Locate the cell with the specified text and output its [x, y] center coordinate. 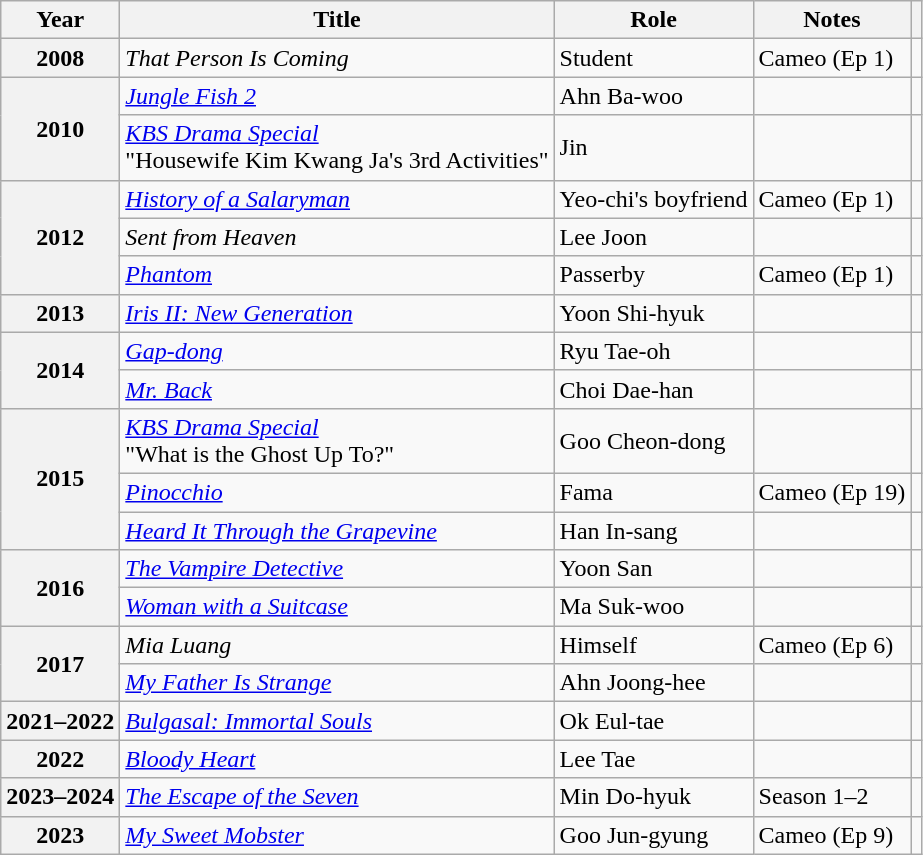
Min Do-hyuk [654, 797]
Sent from Heaven [337, 237]
The Vampire Detective [337, 569]
My Sweet Mobster [337, 835]
Han In-sang [654, 531]
The Escape of the Seven [337, 797]
Passerby [654, 275]
Bulgasal: Immortal Souls [337, 721]
2023 [60, 835]
Iris II: New Generation [337, 313]
Season 1–2 [832, 797]
2010 [60, 128]
2016 [60, 588]
2017 [60, 664]
Role [654, 20]
Fama [654, 492]
Bloody Heart [337, 759]
Phantom [337, 275]
2012 [60, 237]
2013 [60, 313]
Yoon San [654, 569]
Ryu Tae-oh [654, 351]
Ok Eul-tae [654, 721]
2008 [60, 58]
History of a Salaryman [337, 199]
Ahn Ba-woo [654, 96]
Cameo (Ep 19) [832, 492]
Lee Tae [654, 759]
Notes [832, 20]
2015 [60, 478]
My Father Is Strange [337, 683]
Choi Dae-han [654, 389]
KBS Drama Special"Housewife Kim Kwang Ja's 3rd Activities" [337, 148]
2023–2024 [60, 797]
Cameo (Ep 9) [832, 835]
Jin [654, 148]
Mr. Back [337, 389]
Himself [654, 645]
2021–2022 [60, 721]
Cameo (Ep 6) [832, 645]
Pinocchio [337, 492]
Lee Joon [654, 237]
Ahn Joong-hee [654, 683]
Gap-dong [337, 351]
Woman with a Suitcase [337, 607]
2014 [60, 370]
That Person Is Coming [337, 58]
Title [337, 20]
2022 [60, 759]
Heard It Through the Grapevine [337, 531]
Student [654, 58]
Goo Jun-gyung [654, 835]
Ma Suk-woo [654, 607]
Jungle Fish 2 [337, 96]
Yeo-chi's boyfriend [654, 199]
Year [60, 20]
Yoon Shi-hyuk [654, 313]
KBS Drama Special"What is the Ghost Up To?" [337, 440]
Mia Luang [337, 645]
Goo Cheon-dong [654, 440]
